For the text-containing cell, return its midpoint in [x, y] coordinate format. 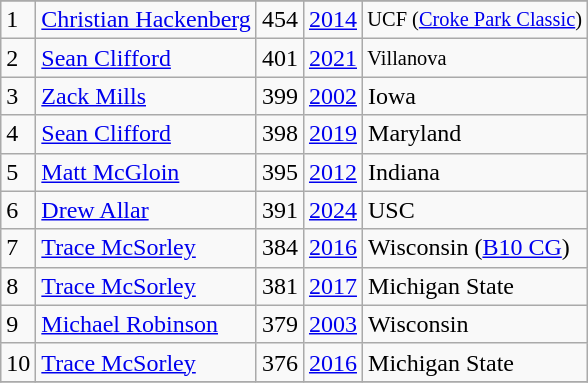
Villanova [475, 58]
Drew Allar [146, 210]
Wisconsin [475, 324]
Matt McGloin [146, 172]
399 [280, 96]
2017 [332, 286]
3 [18, 96]
395 [280, 172]
2002 [332, 96]
Maryland [475, 134]
7 [18, 248]
1 [18, 20]
Indiana [475, 172]
2021 [332, 58]
381 [280, 286]
4 [18, 134]
Christian Hackenberg [146, 20]
Zack Mills [146, 96]
5 [18, 172]
Wisconsin (B10 CG) [475, 248]
2024 [332, 210]
379 [280, 324]
2003 [332, 324]
391 [280, 210]
Michael Robinson [146, 324]
2014 [332, 20]
6 [18, 210]
384 [280, 248]
376 [280, 362]
10 [18, 362]
2019 [332, 134]
454 [280, 20]
2 [18, 58]
2012 [332, 172]
UCF (Croke Park Classic) [475, 20]
401 [280, 58]
8 [18, 286]
9 [18, 324]
USC [475, 210]
Iowa [475, 96]
398 [280, 134]
